Identify which cell holds the provided text, then report its (X, Y) central coordinate. 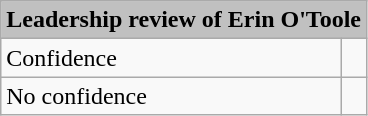
Leadership review of Erin O'Toole (184, 20)
No confidence (172, 96)
Confidence (172, 58)
